Search for the cell housing the specified text and yield its [X, Y] center coordinate. 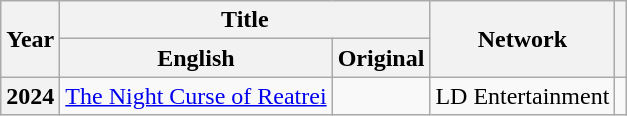
Year [30, 39]
Network [522, 39]
Original [381, 58]
2024 [30, 96]
Title [245, 20]
LD Entertainment [522, 96]
The Night Curse of Reatrei [196, 96]
English [196, 58]
